For the text-containing cell, return its midpoint in [X, Y] coordinate format. 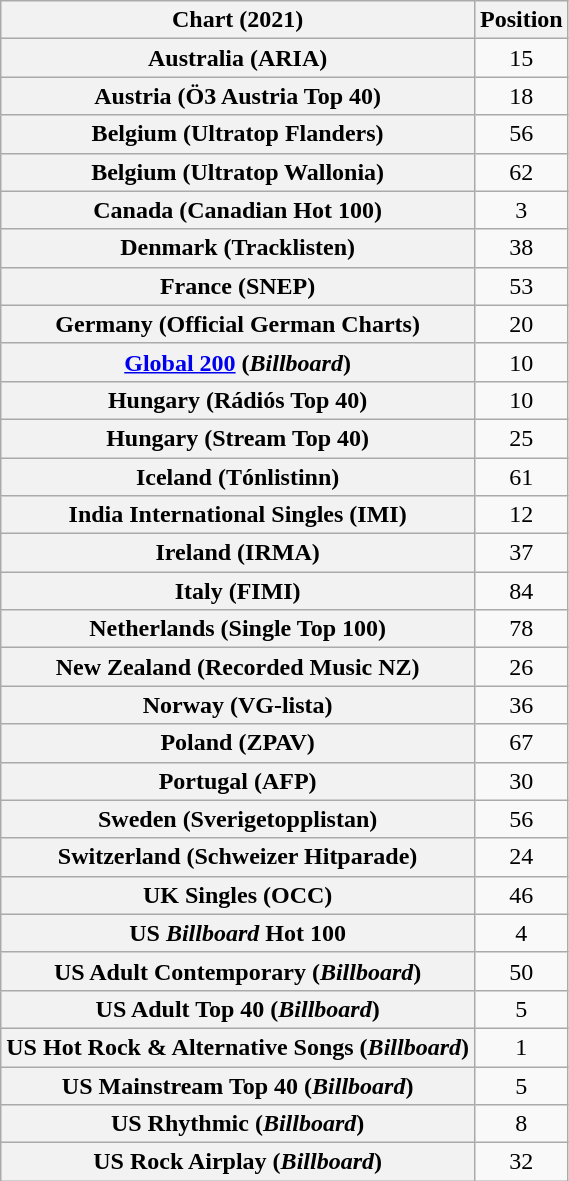
20 [521, 324]
France (SNEP) [238, 286]
24 [521, 857]
India International Singles (IMI) [238, 515]
US Hot Rock & Alternative Songs (Billboard) [238, 1047]
38 [521, 248]
Position [521, 20]
UK Singles (OCC) [238, 895]
Hungary (Stream Top 40) [238, 438]
Ireland (IRMA) [238, 553]
Canada (Canadian Hot 100) [238, 210]
4 [521, 933]
25 [521, 438]
3 [521, 210]
Global 200 (Billboard) [238, 362]
Norway (VG-lista) [238, 705]
Chart (2021) [238, 20]
Denmark (Tracklisten) [238, 248]
84 [521, 591]
67 [521, 743]
New Zealand (Recorded Music NZ) [238, 667]
Italy (FIMI) [238, 591]
US Adult Top 40 (Billboard) [238, 1009]
Belgium (Ultratop Wallonia) [238, 172]
30 [521, 781]
32 [521, 1162]
Switzerland (Schweizer Hitparade) [238, 857]
46 [521, 895]
50 [521, 971]
18 [521, 96]
53 [521, 286]
Netherlands (Single Top 100) [238, 629]
US Billboard Hot 100 [238, 933]
Iceland (Tónlistinn) [238, 477]
12 [521, 515]
26 [521, 667]
Portugal (AFP) [238, 781]
8 [521, 1124]
78 [521, 629]
Australia (ARIA) [238, 58]
62 [521, 172]
Poland (ZPAV) [238, 743]
Germany (Official German Charts) [238, 324]
US Rock Airplay (Billboard) [238, 1162]
61 [521, 477]
1 [521, 1047]
36 [521, 705]
Austria (Ö3 Austria Top 40) [238, 96]
US Adult Contemporary (Billboard) [238, 971]
US Mainstream Top 40 (Billboard) [238, 1085]
Belgium (Ultratop Flanders) [238, 134]
US Rhythmic (Billboard) [238, 1124]
37 [521, 553]
Sweden (Sverigetopplistan) [238, 819]
Hungary (Rádiós Top 40) [238, 400]
15 [521, 58]
